Extract the (X, Y) coordinate from the center of the cell holding the provided text.  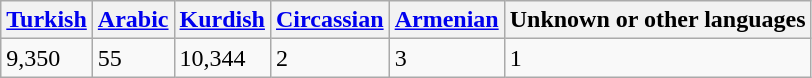
Armenian (446, 20)
10,344 (222, 58)
Kurdish (222, 20)
55 (133, 58)
2 (330, 58)
Circassian (330, 20)
Arabic (133, 20)
3 (446, 58)
Turkish (47, 20)
1 (658, 58)
9,350 (47, 58)
Unknown or other languages (658, 20)
